Locate the cell with the specified text and output its (x, y) center coordinate. 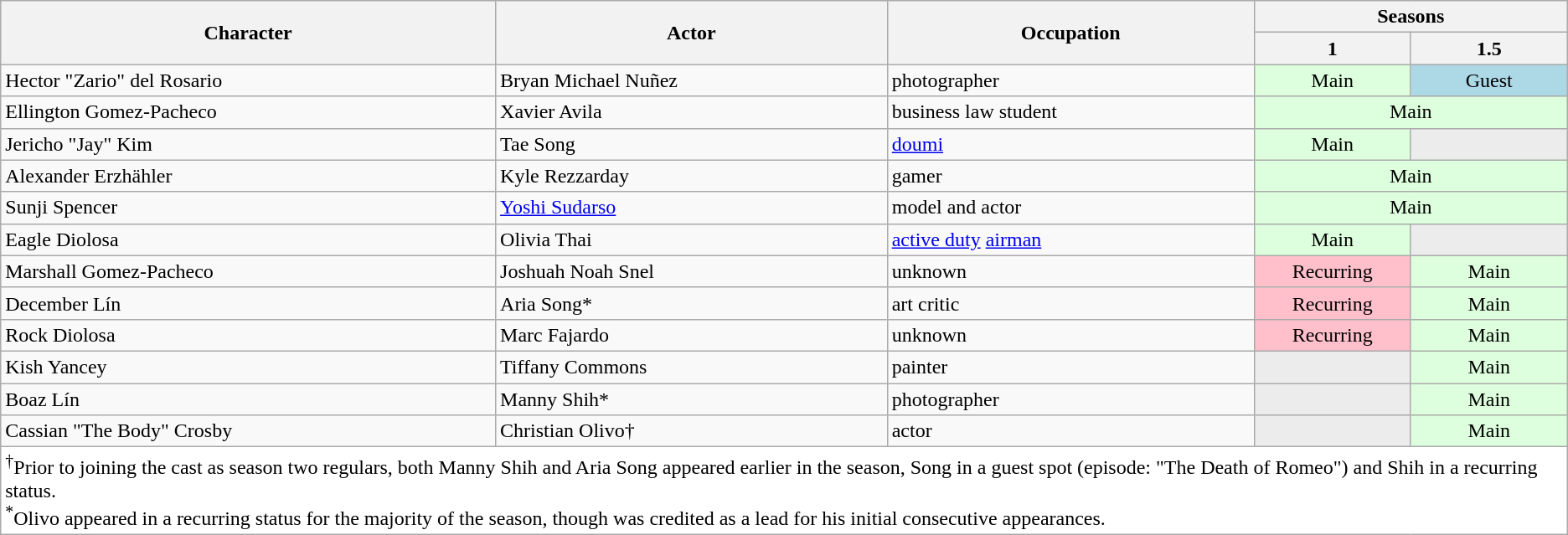
Boaz Lín (248, 399)
Sunji Spencer (248, 208)
Marshall Gomez-Pacheco (248, 271)
gamer (1070, 176)
doumi (1070, 144)
Alexander Erzhähler (248, 176)
Christian Olivo† (692, 431)
Ellington Gomez-Pacheco (248, 112)
actor (1070, 431)
Kyle Rezzarday (692, 176)
Tiffany Commons (692, 367)
art critic (1070, 303)
Yoshi Sudarso (692, 208)
Guest (1489, 80)
Eagle Diolosa (248, 239)
Tae Song (692, 144)
Cassian "The Body" Crosby (248, 431)
Character (248, 33)
Occupation (1070, 33)
1 (1332, 49)
1.5 (1489, 49)
Kish Yancey (248, 367)
Hector "Zario" del Rosario (248, 80)
painter (1070, 367)
business law student (1070, 112)
model and actor (1070, 208)
Aria Song* (692, 303)
Seasons (1411, 17)
active duty airman (1070, 239)
Marc Fajardo (692, 335)
Bryan Michael Nuñez (692, 80)
Joshuah Noah Snel (692, 271)
Jericho "Jay" Kim (248, 144)
Actor (692, 33)
Olivia Thai (692, 239)
Manny Shih* (692, 399)
Xavier Avila (692, 112)
Rock Diolosa (248, 335)
December Lín (248, 303)
